Search for the cell housing the specified text and yield its [X, Y] center coordinate. 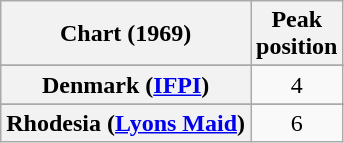
6 [297, 123]
Peakposition [297, 34]
4 [297, 85]
Denmark (IFPI) [126, 85]
Chart (1969) [126, 34]
Rhodesia (Lyons Maid) [126, 123]
